Identify which cell holds the provided text, then report its (x, y) central coordinate. 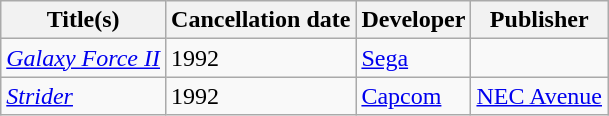
Strider (84, 96)
NEC Avenue (540, 96)
Galaxy Force II (84, 58)
Cancellation date (261, 20)
Title(s) (84, 20)
Developer (414, 20)
Capcom (414, 96)
Sega (414, 58)
Publisher (540, 20)
